Return (x, y) of the center of cell containing provided text 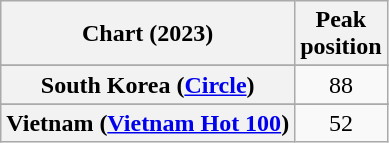
88 (341, 85)
Chart (2023) (148, 34)
Vietnam (Vietnam Hot 100) (148, 123)
Peakposition (341, 34)
South Korea (Circle) (148, 85)
52 (341, 123)
